Return the [x, y] coordinate for the center point of the cell that contains the specified text.  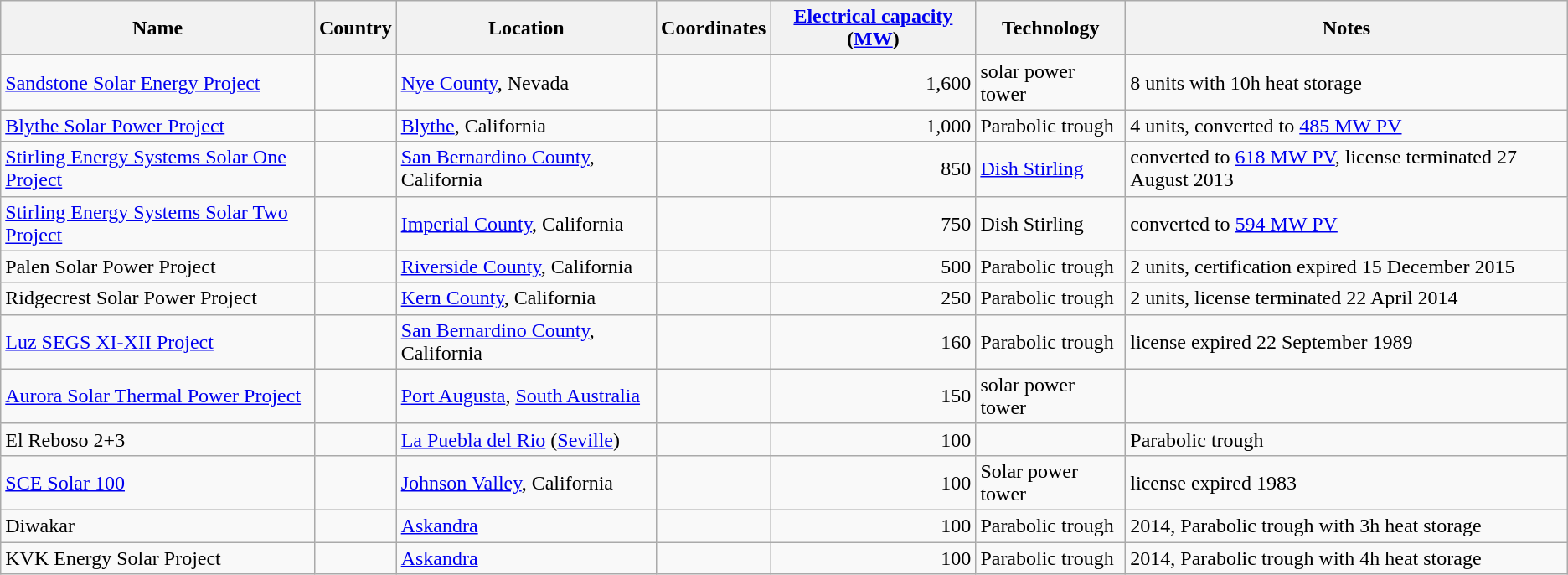
Riverside County, California [526, 267]
El Reboso 2+3 [157, 439]
Country [355, 28]
license expired 1983 [1347, 483]
850 [873, 169]
2014, Parabolic trough with 4h heat storage [1347, 557]
Nye County, Nevada [526, 82]
Aurora Solar Thermal Power Project [157, 396]
150 [873, 396]
Johnson Valley, California [526, 483]
Port Augusta, South Australia [526, 396]
Solar power tower [1050, 483]
Blythe Solar Power Project [157, 126]
license expired 22 September 1989 [1347, 342]
Ridgecrest Solar Power Project [157, 298]
Technology [1050, 28]
1,600 [873, 82]
Notes [1347, 28]
Blythe, California [526, 126]
Electrical capacity (MW) [873, 28]
1,000 [873, 126]
2 units, license terminated 22 April 2014 [1347, 298]
Coordinates [714, 28]
250 [873, 298]
500 [873, 267]
8 units with 10h heat storage [1347, 82]
4 units, converted to 485 MW PV [1347, 126]
2 units, certification expired 15 December 2015 [1347, 267]
Palen Solar Power Project [157, 267]
KVK Energy Solar Project [157, 557]
Kern County, California [526, 298]
Stirling Energy Systems Solar Two Project [157, 223]
2014, Parabolic trough with 3h heat storage [1347, 526]
Diwakar [157, 526]
Name [157, 28]
converted to 618 MW PV, license terminated 27 August 2013 [1347, 169]
Location [526, 28]
Stirling Energy Systems Solar One Project [157, 169]
Imperial County, California [526, 223]
750 [873, 223]
La Puebla del Rio (Seville) [526, 439]
Luz SEGS XI-XII Project [157, 342]
converted to 594 MW PV [1347, 223]
SCE Solar 100 [157, 483]
Sandstone Solar Energy Project [157, 82]
160 [873, 342]
